Return the (X, Y) coordinate for the center point of the cell that contains the specified text.  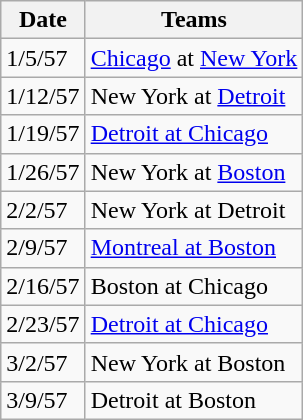
1/26/57 (43, 172)
Detroit at Boston (194, 400)
Boston at Chicago (194, 286)
3/9/57 (43, 400)
2/2/57 (43, 210)
2/16/57 (43, 286)
2/23/57 (43, 324)
Chicago at New York (194, 58)
1/12/57 (43, 96)
Date (43, 20)
1/5/57 (43, 58)
1/19/57 (43, 134)
2/9/57 (43, 248)
Montreal at Boston (194, 248)
Teams (194, 20)
3/2/57 (43, 362)
